Return the (x, y) coordinate for the center point of the cell that contains the specified text.  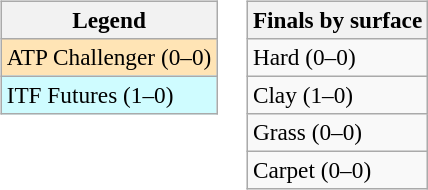
Legend (108, 20)
Hard (0–0) (337, 57)
ITF Futures (1–0) (108, 95)
Carpet (0–0) (337, 171)
Finals by surface (337, 20)
Clay (1–0) (337, 95)
Grass (0–0) (337, 133)
ATP Challenger (0–0) (108, 57)
